Return the (x, y) coordinate for the center point of the cell that contains the specified text.  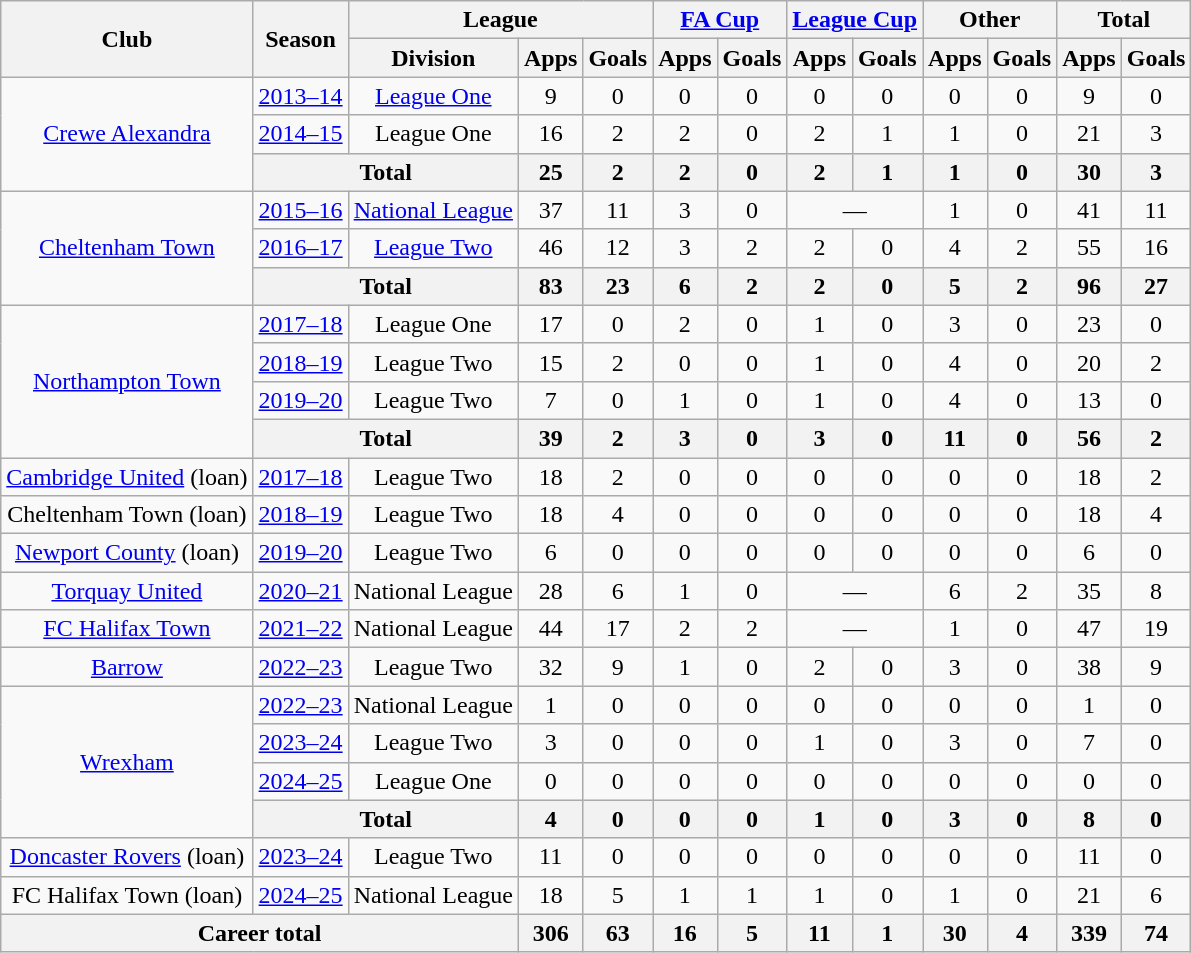
44 (550, 629)
2015–16 (300, 210)
Season (300, 39)
Northampton Town (127, 381)
FC Halifax Town (127, 629)
Torquay United (127, 591)
Crewe Alexandra (127, 134)
Cheltenham Town (loan) (127, 515)
2014–15 (300, 134)
96 (1089, 286)
2020–21 (300, 591)
2021–22 (300, 629)
306 (550, 933)
28 (550, 591)
Wrexham (127, 762)
41 (1089, 210)
Other (990, 20)
46 (550, 248)
39 (550, 438)
32 (550, 667)
27 (1156, 286)
83 (550, 286)
35 (1089, 591)
38 (1089, 667)
Division (433, 58)
47 (1089, 629)
FC Halifax Town (loan) (127, 895)
League Cup (855, 20)
63 (618, 933)
12 (618, 248)
Newport County (loan) (127, 553)
Cambridge United (loan) (127, 477)
Club (127, 39)
Doncaster Rovers (loan) (127, 857)
25 (550, 172)
339 (1089, 933)
15 (550, 362)
FA Cup (720, 20)
Barrow (127, 667)
Career total (260, 933)
55 (1089, 248)
19 (1156, 629)
2016–17 (300, 248)
37 (550, 210)
20 (1089, 362)
13 (1089, 400)
Cheltenham Town (127, 248)
2013–14 (300, 96)
74 (1156, 933)
56 (1089, 438)
League (500, 20)
